Provide the (X, Y) coordinate of the cell's center where the given text is located.  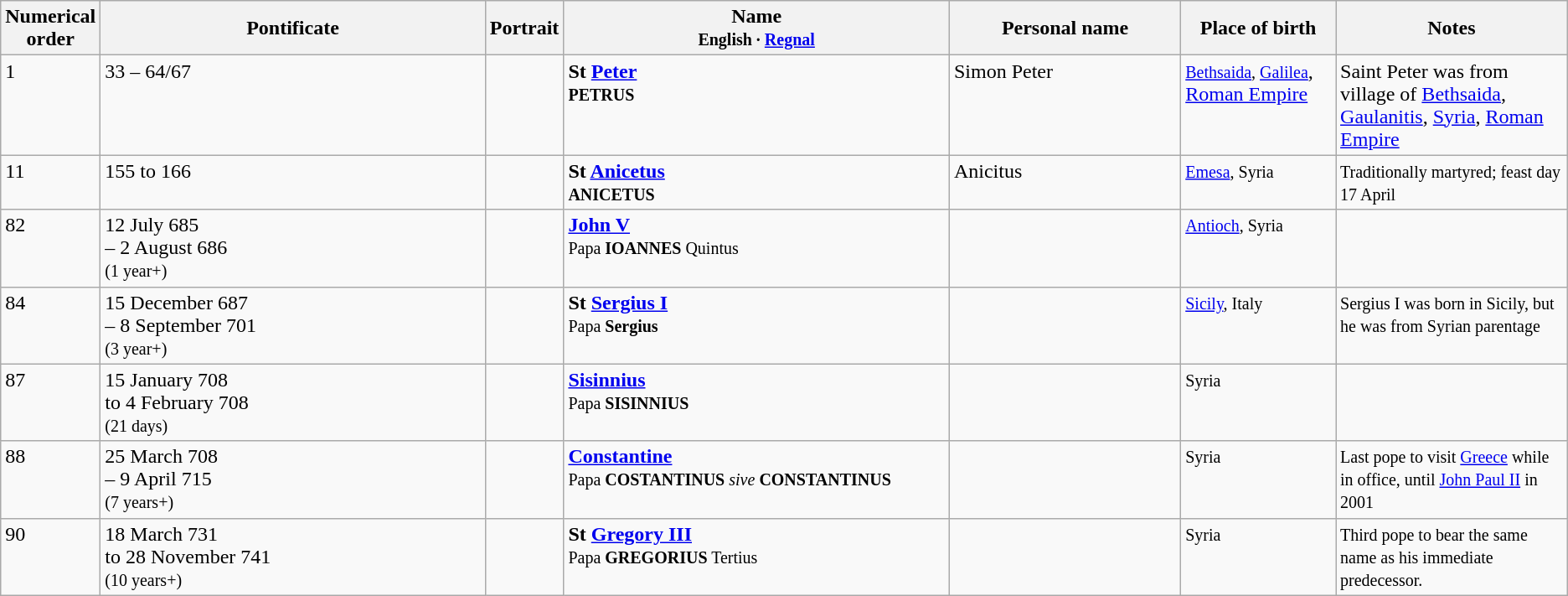
33 – 64/67 (293, 106)
Traditionally martyred; feast day 17 April (1452, 183)
Sergius I was born in Sicily, but he was from Syrian parentage (1452, 325)
Emesa, Syria (1258, 183)
St Sergius IPapa Sergius (757, 325)
1 (50, 106)
90 (50, 557)
Notes (1452, 29)
Bethsaida, Galilea, Roman Empire (1258, 106)
Simon Peter (1065, 106)
Last pope to visit Greece while in office, until John Paul II in 2001 (1452, 479)
Anicitus (1065, 183)
84 (50, 325)
12 July 685 – 2 August 686(1 year+) (293, 248)
Pontificate (293, 29)
ConstantinePapa COSTANTINUS sive CONSTANTINUS (757, 479)
SisinniusPapa SISINNIUS (757, 402)
18 March 731 to 28 November 741(10 years+) (293, 557)
St AnicetusANICETUS (757, 183)
25 March 708– 9 April 715(7 years+) (293, 479)
82 (50, 248)
15 December 687 – 8 September 701(3 year+) (293, 325)
Saint Peter was from village of Bethsaida, Gaulanitis, Syria, Roman Empire (1452, 106)
John VPapa IOANNES Quintus (757, 248)
Place of birth (1258, 29)
88 (50, 479)
155 to 166 (293, 183)
11 (50, 183)
Numerical order (50, 29)
Antioch, Syria (1258, 248)
St PeterPETRUS (757, 106)
NameEnglish · Regnal (757, 29)
St Gregory IIIPapa GREGORIUS Tertius (757, 557)
Portrait (524, 29)
87 (50, 402)
Third pope to bear the same name as his immediate predecessor. (1452, 557)
15 January 708 to 4 February 708(21 days) (293, 402)
Sicily, Italy (1258, 325)
Personal name (1065, 29)
